Locate the cell with the specified text and output its (X, Y) center coordinate. 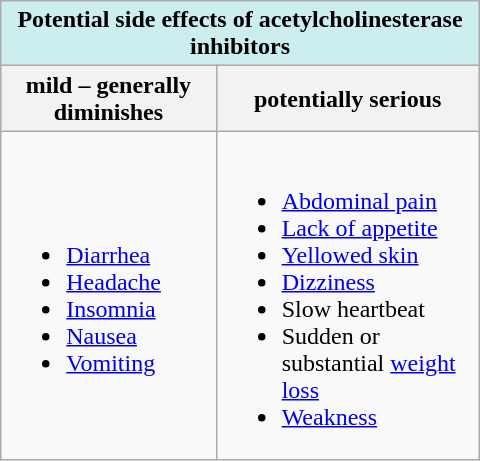
potentially serious (348, 98)
Potential side effects of acetylcholinesterase inhibitors (240, 34)
Abdominal painLack of appetiteYellowed skinDizzinessSlow heartbeatSudden or substantial weight lossWeakness (348, 296)
mild – generally diminishes (108, 98)
DiarrheaHeadacheInsomniaNauseaVomiting (108, 296)
